Locate the cell with the specified text and output its (X, Y) center coordinate. 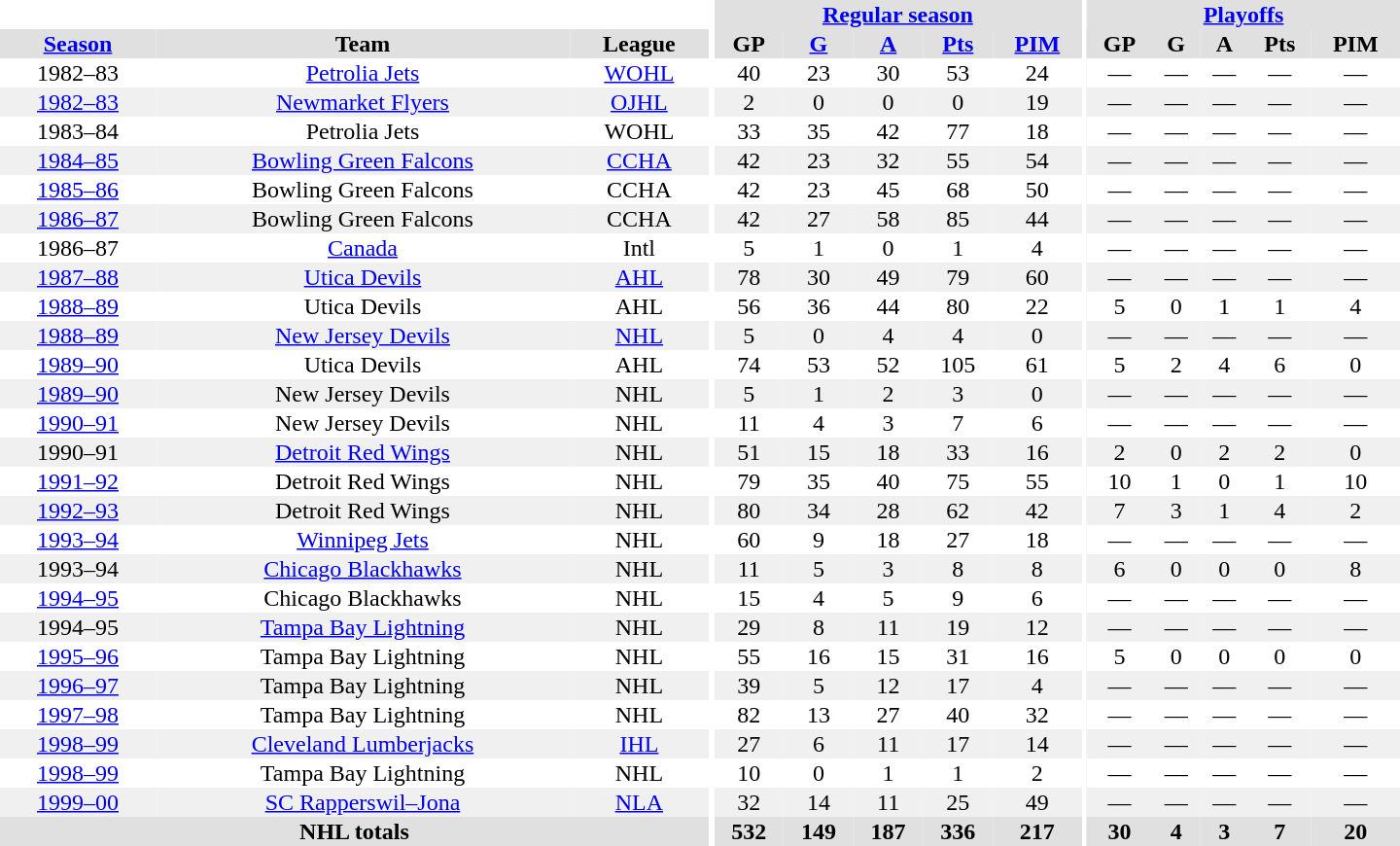
Playoffs (1243, 15)
Winnipeg Jets (363, 540)
39 (749, 686)
36 (819, 306)
52 (889, 365)
77 (958, 131)
29 (749, 627)
68 (958, 190)
56 (749, 306)
82 (749, 715)
League (640, 44)
SC Rapperswil–Jona (363, 802)
NLA (640, 802)
Team (363, 44)
Season (78, 44)
25 (958, 802)
IHL (640, 744)
1983–84 (78, 131)
1995–96 (78, 656)
Regular season (897, 15)
31 (958, 656)
Newmarket Flyers (363, 102)
217 (1036, 831)
75 (958, 481)
NHL totals (354, 831)
Cleveland Lumberjacks (363, 744)
1996–97 (78, 686)
149 (819, 831)
1999–00 (78, 802)
Canada (363, 248)
28 (889, 511)
22 (1036, 306)
51 (749, 452)
336 (958, 831)
1985–86 (78, 190)
34 (819, 511)
187 (889, 831)
1997–98 (78, 715)
78 (749, 277)
1991–92 (78, 481)
20 (1355, 831)
13 (819, 715)
61 (1036, 365)
1984–85 (78, 160)
85 (958, 219)
24 (1036, 73)
Intl (640, 248)
58 (889, 219)
105 (958, 365)
50 (1036, 190)
62 (958, 511)
54 (1036, 160)
532 (749, 831)
1987–88 (78, 277)
OJHL (640, 102)
45 (889, 190)
74 (749, 365)
1992–93 (78, 511)
